Output the [X, Y] coordinate of the center of the cell containing the given text.  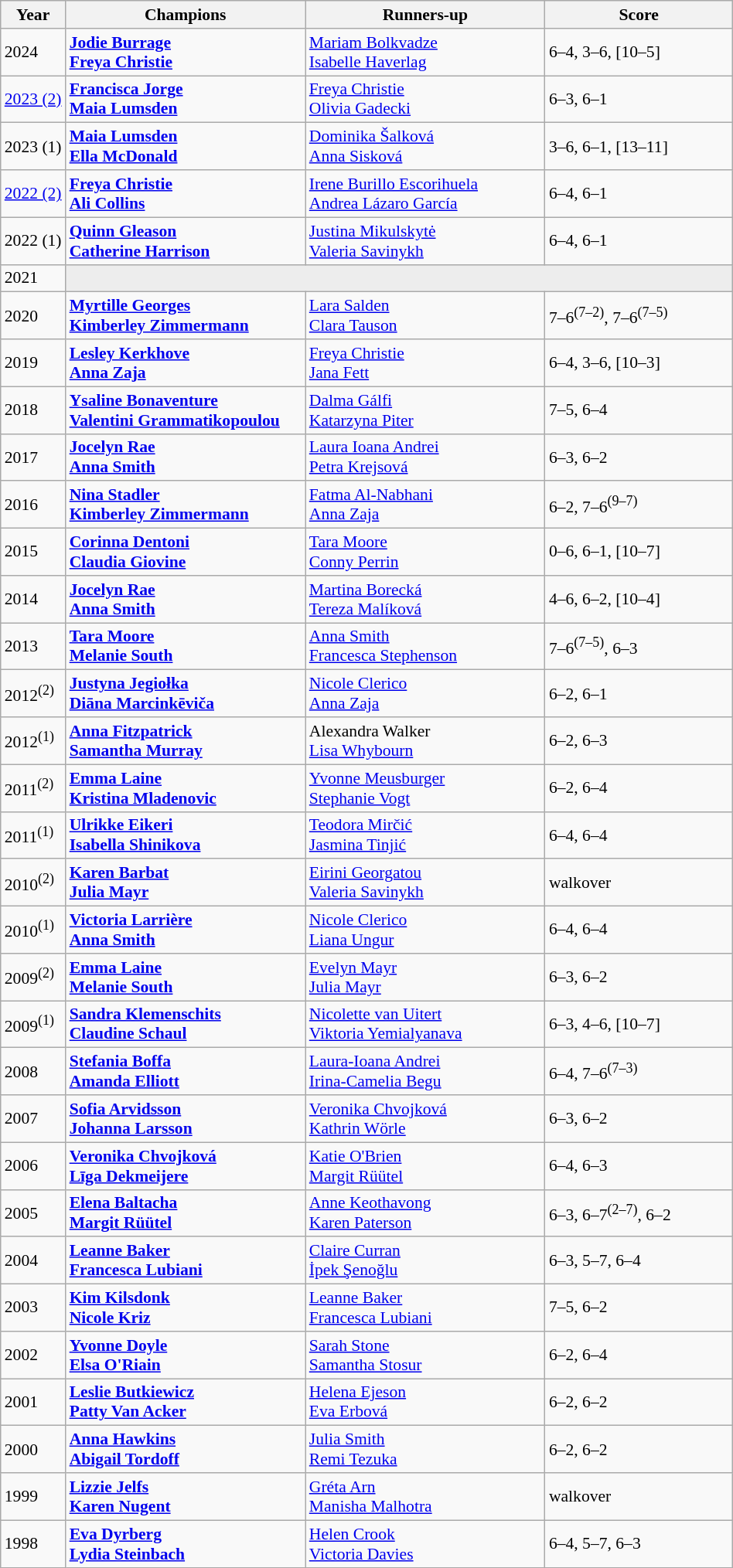
2011(1) [33, 835]
2016 [33, 505]
7–5, 6–2 [639, 1308]
Dominika Šalková Anna Sisková [425, 147]
2003 [33, 1308]
2009(2) [33, 977]
2020 [33, 315]
Irene Burillo Escorihuela Andrea Lázaro García [425, 193]
Emma Laine Melanie South [186, 977]
Tara Moore Conny Perrin [425, 552]
2023 (1) [33, 147]
Justyna Jegiołka Diāna Marcinkēviča [186, 694]
2023 (2) [33, 99]
Anna Hawkins Abigail Tordoff [186, 1450]
1998 [33, 1544]
Runners-up [425, 15]
Lesley Kerkhove Anna Zaja [186, 363]
Mariam Bolkvadze Isabelle Haverlag [425, 53]
Leslie Butkiewicz Patty Van Acker [186, 1402]
2001 [33, 1402]
Martina Borecká Tereza Malíková [425, 600]
2002 [33, 1355]
2012(1) [33, 740]
6–3, 6–1 [639, 99]
2011(2) [33, 788]
6–4, 3–6, [10–5] [639, 53]
2006 [33, 1165]
Eirini Georgatou Valeria Savinykh [425, 883]
Ysaline Bonaventure Valentini Grammatikopoulou [186, 410]
Elena Baltacha Margit Rüütel [186, 1213]
2021 [33, 278]
Yvonne Meusburger Stephanie Vogt [425, 788]
2022 (1) [33, 241]
Teodora Mirčić Jasmina Tinjić [425, 835]
Evelyn Mayr Julia Mayr [425, 977]
2022 (2) [33, 193]
Justina Mikulskytė Valeria Savinykh [425, 241]
7–6(7–2), 7–6(7–5) [639, 315]
2019 [33, 363]
Quinn Gleason Catherine Harrison [186, 241]
Nicole Clerico Liana Ungur [425, 930]
Victoria Larrière Anna Smith [186, 930]
2017 [33, 457]
1999 [33, 1496]
Yvonne Doyle Elsa O'Riain [186, 1355]
Laura-Ioana Andrei Irina-Camelia Begu [425, 1071]
6–2, 6–3 [639, 740]
2010(2) [33, 883]
Anna Fitzpatrick Samantha Murray [186, 740]
Myrtille Georges Kimberley Zimmermann [186, 315]
Anna Smith Francesca Stephenson [425, 646]
6–3, 4–6, [10–7] [639, 1025]
Score [639, 15]
2010(1) [33, 930]
Alexandra Walker Lisa Whybourn [425, 740]
Year [33, 15]
Nicolette van Uitert Viktoria Yemialyanava [425, 1025]
7–6(7–5), 6–3 [639, 646]
Kim Kilsdonk Nicole Kriz [186, 1308]
2005 [33, 1213]
Sofia Arvidsson Johanna Larsson [186, 1119]
Anne Keothavong Karen Paterson [425, 1213]
Corinna Dentoni Claudia Giovine [186, 552]
Helena Ejeson Eva Erbová [425, 1402]
Champions [186, 15]
6–4, 7–6(7–3) [639, 1071]
Helen Crook Victoria Davies [425, 1544]
Eva Dyrberg Lydia Steinbach [186, 1544]
2024 [33, 53]
Lizzie Jelfs Karen Nugent [186, 1496]
Freya Christie Jana Fett [425, 363]
Laura Ioana Andrei Petra Krejsová [425, 457]
6–3, 5–7, 6–4 [639, 1261]
2013 [33, 646]
3–6, 6–1, [13–11] [639, 147]
Katie O'Brien Margit Rüütel [425, 1165]
6–2, 6–1 [639, 694]
2008 [33, 1071]
2012(2) [33, 694]
Veronika Chvojková Kathrin Wörle [425, 1119]
4–6, 6–2, [10–4] [639, 600]
Lara Salden Clara Tauson [425, 315]
0–6, 6–1, [10–7] [639, 552]
7–5, 6–4 [639, 410]
2009(1) [33, 1025]
Nina Stadler Kimberley Zimmermann [186, 505]
2004 [33, 1261]
Stefania Boffa Amanda Elliott [186, 1071]
Veronika Chvojková Līga Dekmeijere [186, 1165]
Gréta Arn Manisha Malhotra [425, 1496]
2014 [33, 600]
6–4, 3–6, [10–3] [639, 363]
Julia Smith Remi Tezuka [425, 1450]
6–3, 6–7(2–7), 6–2 [639, 1213]
2007 [33, 1119]
Ulrikke Eikeri Isabella Shinikova [186, 835]
Francisca Jorge Maia Lumsden [186, 99]
Maia Lumsden Ella McDonald [186, 147]
Sandra Klemenschits Claudine Schaul [186, 1025]
Tara Moore Melanie South [186, 646]
6–2, 7–6(9–7) [639, 505]
6–4, 5–7, 6–3 [639, 1544]
Karen Barbat Julia Mayr [186, 883]
Claire Curran İpek Şenoğlu [425, 1261]
6–4, 6–3 [639, 1165]
Fatma Al-Nabhani Anna Zaja [425, 505]
Emma Laine Kristina Mladenovic [186, 788]
2000 [33, 1450]
Nicole Clerico Anna Zaja [425, 694]
Freya Christie Ali Collins [186, 193]
Freya Christie Olivia Gadecki [425, 99]
Dalma Gálfi Katarzyna Piter [425, 410]
Jodie Burrage Freya Christie [186, 53]
2018 [33, 410]
2015 [33, 552]
Sarah Stone Samantha Stosur [425, 1355]
